Provide the (x, y) coordinate of the cell's center where the given text is located.  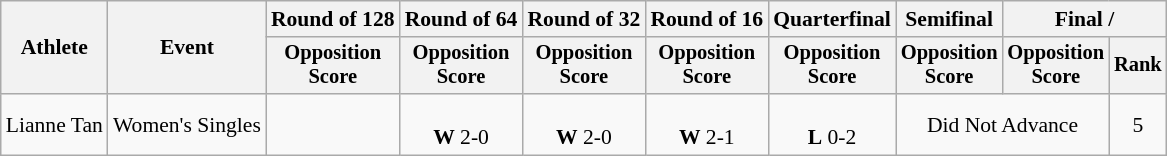
Final / (1084, 19)
Event (187, 48)
Athlete (54, 48)
Round of 16 (706, 19)
L 0-2 (832, 124)
Rank (1138, 66)
Women's Singles (187, 124)
5 (1138, 124)
Round of 32 (584, 19)
Did Not Advance (1002, 124)
Quarterfinal (832, 19)
Semifinal (950, 19)
Round of 64 (462, 19)
Round of 128 (333, 19)
Lianne Tan (54, 124)
W 2-1 (706, 124)
